Return [X, Y] of the center of cell containing provided text 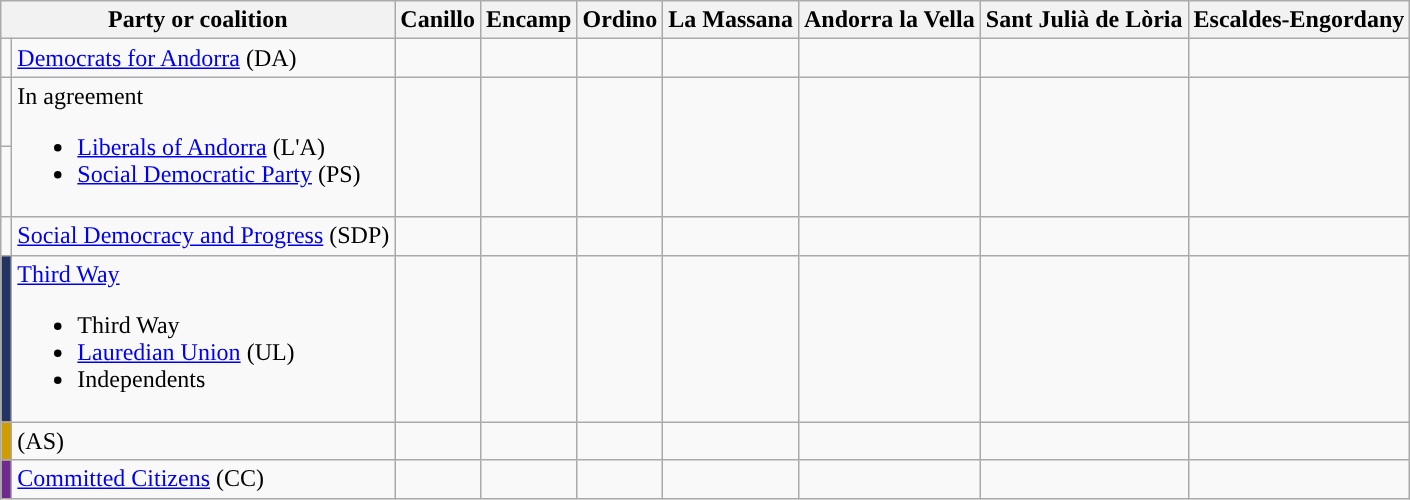
Canillo [438, 20]
Sant Julià de Lòria [1084, 20]
Escaldes-Engordany [1299, 20]
Party or coalition [198, 20]
Encamp [529, 20]
Democrats for Andorra (DA) [204, 58]
In agreementLiberals of Andorra (L'A)Social Democratic Party (PS) [204, 147]
Third WayThird WayLauredian Union (UL)Independents [204, 338]
(AS) [204, 441]
Committed Citizens (CC) [204, 479]
La Massana [731, 20]
Andorra la Vella [889, 20]
Ordino [620, 20]
Social Democracy and Progress (SDP) [204, 236]
